Scan for the cell matching the given text and deliver its (x, y) coordinate at center. 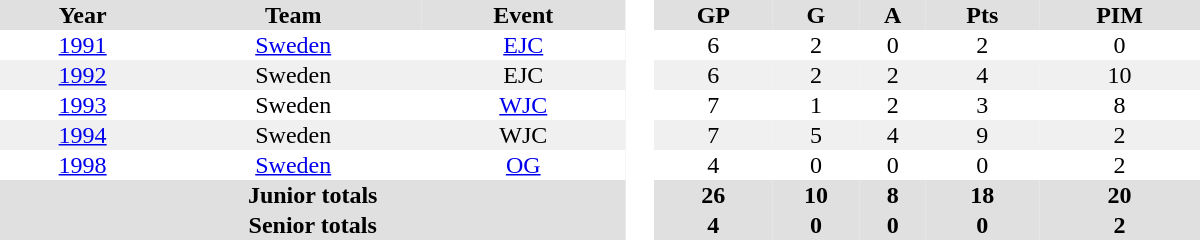
20 (1120, 195)
26 (713, 195)
Junior totals (312, 195)
G (816, 15)
Senior totals (312, 225)
A (893, 15)
1991 (82, 45)
18 (982, 195)
1 (816, 105)
1992 (82, 75)
9 (982, 135)
Team (293, 15)
1993 (82, 105)
Year (82, 15)
PIM (1120, 15)
Pts (982, 15)
5 (816, 135)
3 (982, 105)
1998 (82, 165)
1994 (82, 135)
OG (523, 165)
Event (523, 15)
GP (713, 15)
